Determine the (x, y) coordinate at the center of the cell enclosing the given text.  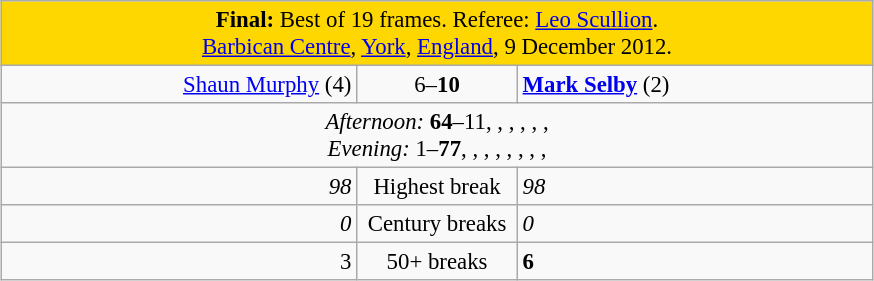
50+ breaks (438, 262)
Highest break (438, 187)
6–10 (438, 85)
Afternoon: 64–11, , , , , , Evening: 1–77, , , , , , , , (437, 136)
3 (179, 262)
Mark Selby (2) (695, 85)
Century breaks (438, 224)
Final: Best of 19 frames. Referee: Leo Scullion.Barbican Centre, York, England, 9 December 2012. (437, 34)
6 (695, 262)
Shaun Murphy (4) (179, 85)
